Output the (x, y) coordinate of the center of the cell containing the given text.  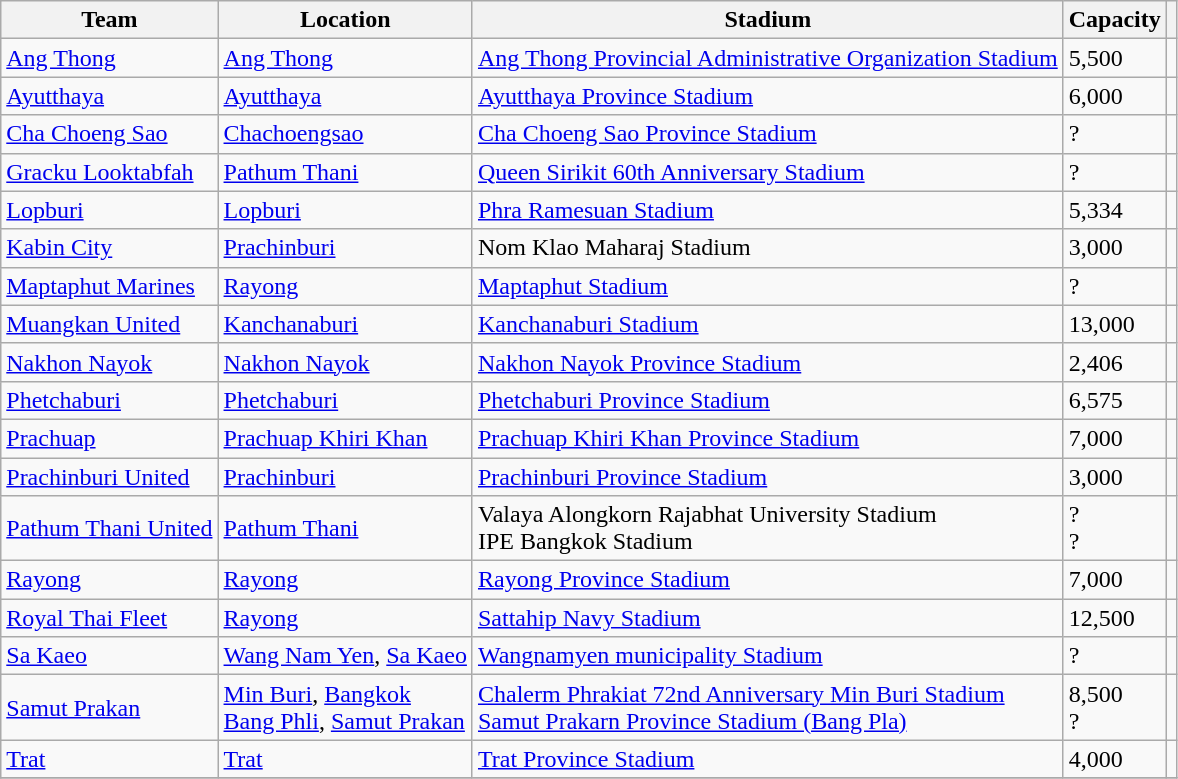
13,000 (1114, 324)
Samut Prakan (110, 708)
Min Buri, BangkokBang Phli, Samut Prakan (345, 708)
Prachinburi Province Stadium (768, 477)
Ayutthaya Province Stadium (768, 96)
Capacity (1114, 20)
Nom Klao Maharaj Stadium (768, 248)
Wang Nam Yen, Sa Kaeo (345, 656)
Maptaphut Marines (110, 286)
Phetchaburi Province Stadium (768, 400)
Chalerm Phrakiat 72nd Anniversary Min Buri StadiumSamut Prakarn Province Stadium (Bang Pla) (768, 708)
Royal Thai Fleet (110, 618)
Sattahip Navy Stadium (768, 618)
5,334 (1114, 210)
Sa Kaeo (110, 656)
Nakhon Nayok Province Stadium (768, 362)
5,500 (1114, 58)
Pathum Thani United (110, 528)
Gracku Looktabfah (110, 172)
Kanchanaburi Stadium (768, 324)
12,500 (1114, 618)
Rayong Province Stadium (768, 580)
8,500? (1114, 708)
Team (110, 20)
4,000 (1114, 759)
Prachuap Khiri Khan (345, 438)
Kabin City (110, 248)
Maptaphut Stadium (768, 286)
Prachuap (110, 438)
6,575 (1114, 400)
Location (345, 20)
Muangkan United (110, 324)
Kanchanaburi (345, 324)
Prachuap Khiri Khan Province Stadium (768, 438)
Chachoengsao (345, 134)
Ang Thong Provincial Administrative Organization Stadium (768, 58)
Cha Choeng Sao (110, 134)
2,406 (1114, 362)
Trat Province Stadium (768, 759)
Wangnamyen municipality Stadium (768, 656)
Prachinburi United (110, 477)
Cha Choeng Sao Province Stadium (768, 134)
Stadium (768, 20)
Valaya Alongkorn Rajabhat University StadiumIPE Bangkok Stadium (768, 528)
Phra Ramesuan Stadium (768, 210)
Queen Sirikit 60th Anniversary Stadium (768, 172)
?? (1114, 528)
6,000 (1114, 96)
